Provide the [X, Y] coordinate of the cell's center where the given text is located.  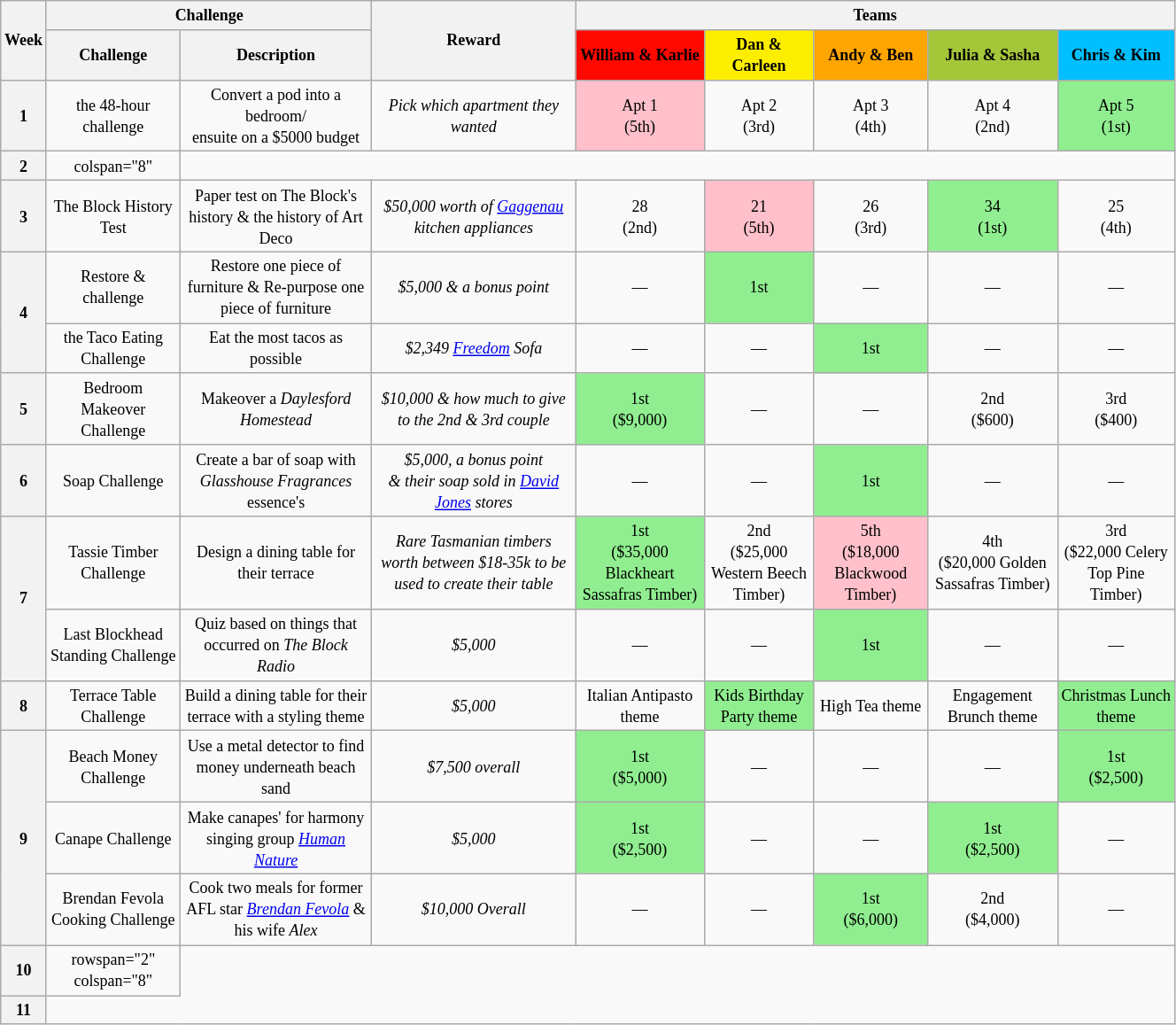
Terrace Table Challenge [113, 705]
11 [24, 1010]
Canape Challenge [113, 838]
Italian Antipasto theme [639, 705]
Christmas Lunch theme [1116, 705]
the Taco Eating Challenge [113, 349]
3rd($22,000 Celery Top Pine Timber) [1116, 563]
4th($20,000 Golden Sassafras Timber) [992, 563]
Paper test on The Block's history & the history of Art Deco [276, 216]
Apt 2(3rd) [759, 115]
Build a dining table for their terrace with a styling theme [276, 705]
Makeover a Daylesford Homestead [276, 409]
Dan & Carleen [759, 55]
The Block History Test [113, 216]
2nd($4,000) [992, 909]
$2,349 Freedom Sofa [474, 349]
5 [24, 409]
7 [24, 599]
5th($18,000 Blackwood Timber) [871, 563]
$5,000, a bonus point& their soap sold in David Jones stores [474, 480]
2 [24, 167]
Pick which apartment they wanted [474, 115]
10 [24, 971]
Tassie Timber Challenge [113, 563]
Make canapes' for harmony singing group Human Nature [276, 838]
Julia & Sasha [992, 55]
$10,000 Overall [474, 909]
2nd($600) [992, 409]
1 [24, 115]
Eat the most tacos as possible [276, 349]
$7,500 overall [474, 767]
28(2nd) [639, 216]
Brendan Fevola Cooking Challenge [113, 909]
Week [24, 41]
1st($35,000 Blackheart Sassafras Timber) [639, 563]
Apt 4(2nd) [992, 115]
Last Blockhead Standing Challenge [113, 645]
Restore one piece of furniture & Re-purpose one piece of furniture [276, 287]
rowspan="2" colspan="8" [113, 971]
26(3rd) [871, 216]
High Tea theme [871, 705]
Kids Birthday Party theme [759, 705]
$10,000 & how much to give to the 2nd & 3rd couple [474, 409]
Beach Money Challenge [113, 767]
2nd($25,000 Western Beech Timber) [759, 563]
Soap Challenge [113, 480]
Design a dining table for their terrace [276, 563]
Apt 5(1st) [1116, 115]
Quiz based on things that occurred on The Block Radio [276, 645]
Teams [875, 16]
Apt 1(5th) [639, 115]
1st($5,000) [639, 767]
21(5th) [759, 216]
$5,000 & a bonus point [474, 287]
Create a bar of soap with Glasshouse Fragrances essence's [276, 480]
Engagement Brunch theme [992, 705]
Chris & Kim [1116, 55]
25(4th) [1116, 216]
8 [24, 705]
Convert a pod into a bedroom/ensuite on a $5000 budget [276, 115]
1st($6,000) [871, 909]
$50,000 worth of Gaggenau kitchen appliances [474, 216]
Andy & Ben [871, 55]
Restore & challenge [113, 287]
4 [24, 312]
Cook two meals for former AFL star Brendan Fevola & his wife Alex [276, 909]
Bedroom Makeover Challenge [113, 409]
Use a metal detector to find money underneath beach sand [276, 767]
Rare Tasmanian timbers worth between $18-35k to be used to create their table [474, 563]
3 [24, 216]
9 [24, 838]
3rd($400) [1116, 409]
1st($9,000) [639, 409]
6 [24, 480]
34(1st) [992, 216]
Apt 3(4th) [871, 115]
William & Karlie [639, 55]
the 48-hour challenge [113, 115]
Reward [474, 41]
colspan="8" [113, 167]
Description [276, 55]
